Detect which cell encompasses the target text, then output its [x, y] center coordinate. 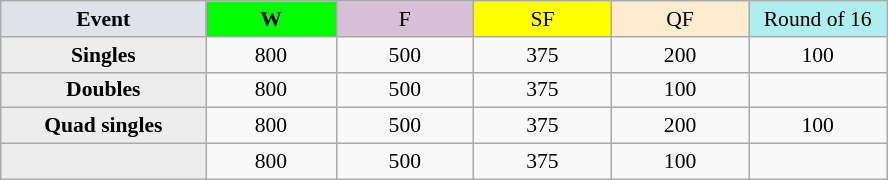
Singles [104, 55]
Round of 16 [818, 19]
SF [543, 19]
Doubles [104, 90]
F [405, 19]
Event [104, 19]
W [271, 19]
QF [680, 19]
Quad singles [104, 126]
